From the cell containing the given text, extract its center point as (X, Y) coordinate. 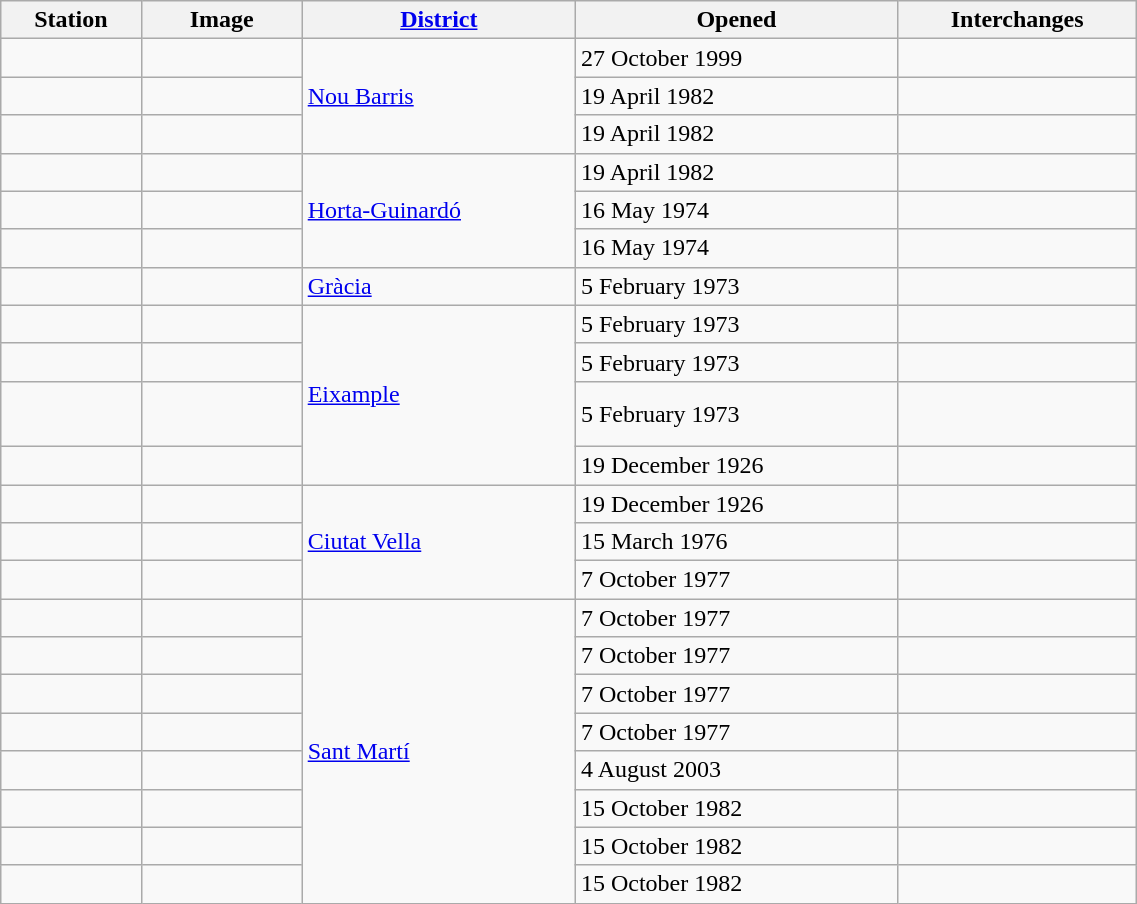
District (438, 20)
15 March 1976 (736, 542)
Ciutat Vella (438, 541)
Nou Barris (438, 96)
Image (222, 20)
Opened (736, 20)
Eixample (438, 394)
Interchanges (1016, 20)
4 August 2003 (736, 770)
27 October 1999 (736, 58)
Station (71, 20)
Gràcia (438, 286)
Sant Martí (438, 751)
Horta-Guinardó (438, 210)
